Provide the (x, y) coordinate of the cell's center where the given text is located.  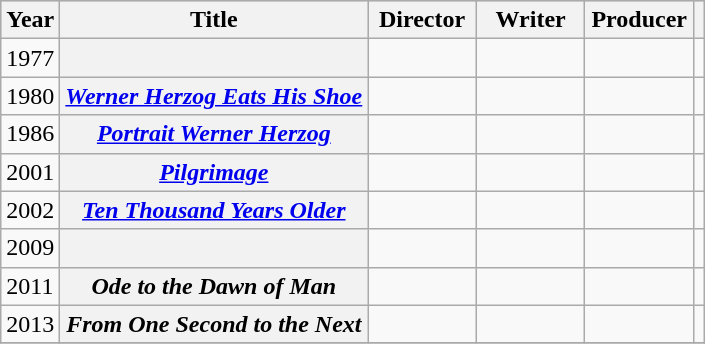
2011 (30, 286)
Ode to the Dawn of Man (214, 286)
From One Second to the Next (214, 324)
1977 (30, 58)
Ten Thousand Years Older (214, 210)
2002 (30, 210)
2001 (30, 172)
2009 (30, 248)
Producer (640, 20)
2013 (30, 324)
1980 (30, 96)
Portrait Werner Herzog (214, 134)
Year (30, 20)
Title (214, 20)
Writer (530, 20)
Pilgrimage (214, 172)
Werner Herzog Eats His Shoe (214, 96)
Director (422, 20)
1986 (30, 134)
